Locate the cell with the specified text and output its [X, Y] center coordinate. 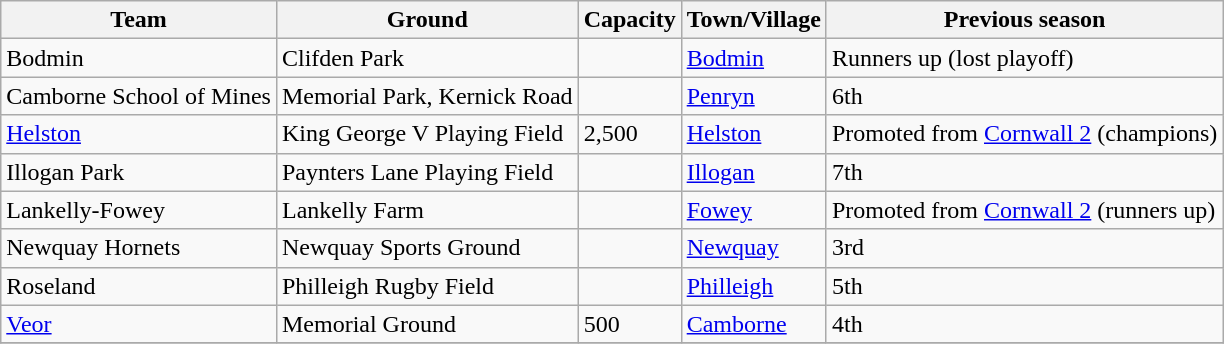
Memorial Ground [427, 324]
Illogan [754, 172]
Capacity [630, 20]
Camborne School of Mines [139, 96]
Clifden Park [427, 58]
Philleigh Rugby Field [427, 286]
2,500 [630, 134]
7th [1024, 172]
Camborne [754, 324]
Illogan Park [139, 172]
Newquay [754, 248]
Team [139, 20]
5th [1024, 286]
4th [1024, 324]
Paynters Lane Playing Field [427, 172]
Memorial Park, Kernick Road [427, 96]
3rd [1024, 248]
Previous season [1024, 20]
500 [630, 324]
6th [1024, 96]
Newquay Sports Ground [427, 248]
Runners up (lost playoff) [1024, 58]
Fowey [754, 210]
Promoted from Cornwall 2 (runners up) [1024, 210]
Town/Village [754, 20]
Ground [427, 20]
Newquay Hornets [139, 248]
Roseland [139, 286]
Lankelly Farm [427, 210]
Veor [139, 324]
King George V Playing Field [427, 134]
Philleigh [754, 286]
Lankelly-Fowey [139, 210]
Promoted from Cornwall 2 (champions) [1024, 134]
Penryn [754, 96]
